Determine the [X, Y] coordinate at the center of the cell enclosing the given text.  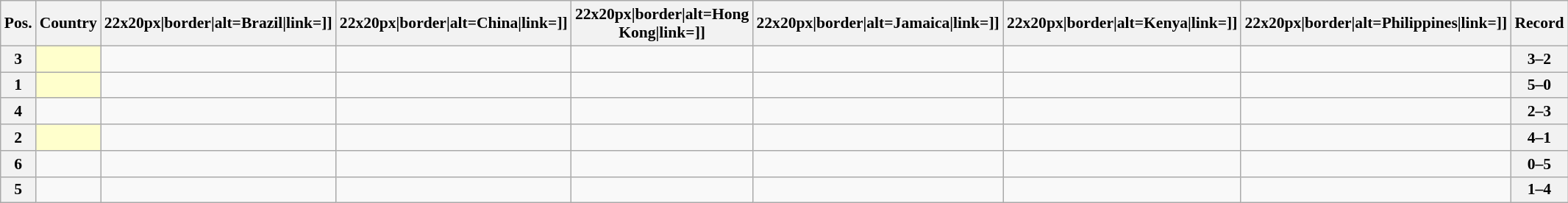
3–2 [1539, 59]
Pos. [18, 24]
2–3 [1539, 112]
3 [18, 59]
Record [1539, 24]
5–0 [1539, 85]
1–4 [1539, 190]
4–1 [1539, 138]
4 [18, 112]
22x20px|border|alt=China|link=]] [454, 24]
5 [18, 190]
22x20px|border|alt=Jamaica|link=]] [877, 24]
22x20px|border|alt=Philippines|link=]] [1375, 24]
6 [18, 164]
22x20px|border|alt=Hong Kong|link=]] [662, 24]
0–5 [1539, 164]
Country [68, 24]
22x20px|border|alt=Kenya|link=]] [1122, 24]
22x20px|border|alt=Brazil|link=]] [218, 24]
2 [18, 138]
1 [18, 85]
